Extract the [x, y] coordinate from the center of the cell holding the provided text.  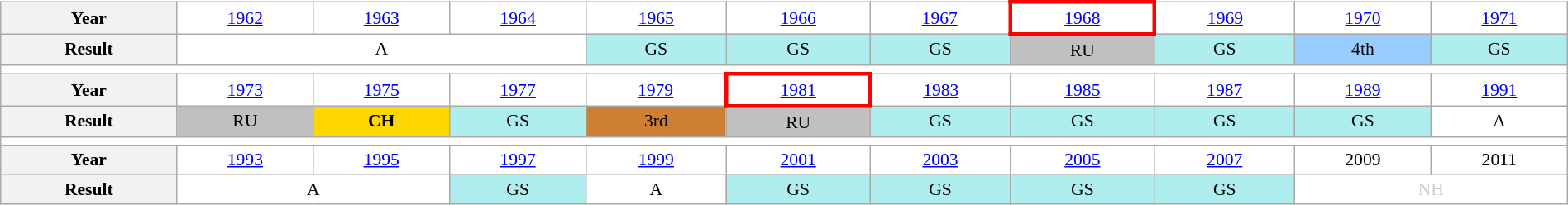
2005 [1083, 160]
1975 [382, 91]
1971 [1499, 18]
4th [1363, 50]
1977 [518, 91]
2001 [798, 160]
2007 [1225, 160]
1970 [1363, 18]
3rd [657, 122]
1991 [1499, 91]
1999 [657, 160]
1964 [518, 18]
2003 [940, 160]
1983 [940, 91]
1979 [657, 91]
1966 [798, 18]
1967 [940, 18]
1962 [245, 18]
1993 [245, 160]
1981 [798, 91]
1963 [382, 18]
1965 [657, 18]
CH [382, 122]
1989 [1363, 91]
1969 [1225, 18]
1973 [245, 91]
1985 [1083, 91]
2009 [1363, 160]
1995 [382, 160]
1968 [1083, 18]
1997 [518, 160]
1987 [1225, 91]
2011 [1499, 160]
NH [1431, 190]
